Return the [x, y] coordinate for the center point of the cell that contains the specified text.  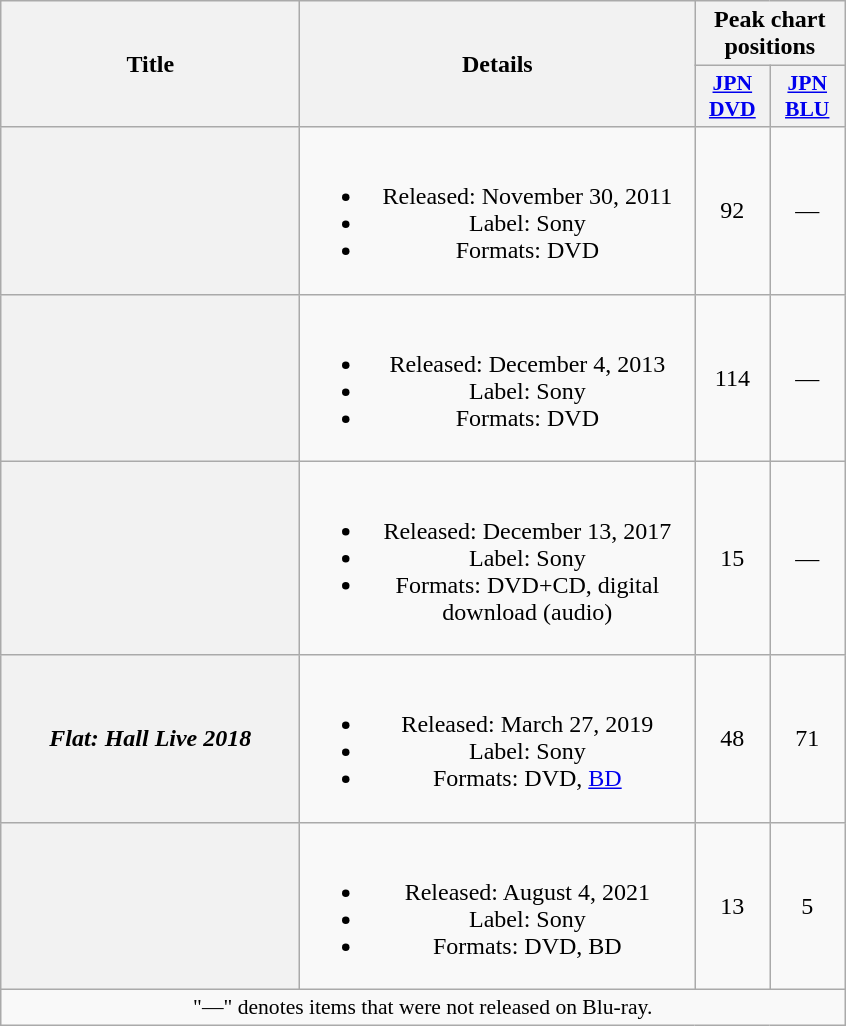
"—" denotes items that were not released on Blu-ray. [423, 1007]
Released: November 30, 2011 Label: SonyFormats: DVD [498, 210]
Released: December 13, 2017 Label: SonyFormats: DVD+CD, digital download (audio) [498, 558]
5 [808, 906]
13 [732, 906]
Flat: Hall Live 2018 [150, 738]
71 [808, 738]
114 [732, 378]
92 [732, 210]
Released: March 27, 2019 Label: SonyFormats: DVD, BD [498, 738]
Details [498, 64]
48 [732, 738]
JPNBLU [808, 96]
Title [150, 64]
Released: December 4, 2013 Label: SonyFormats: DVD [498, 378]
Released: August 4, 2021Label: SonyFormats: DVD, BD [498, 906]
Peak chart positions [770, 34]
15 [732, 558]
JPNDVD [732, 96]
